Search for the cell housing the specified text and yield its (x, y) center coordinate. 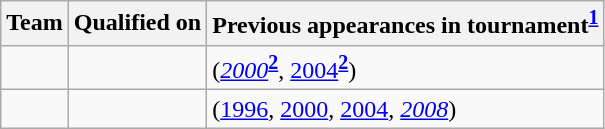
Previous appearances in tournament1 (406, 24)
Team (35, 24)
(20002, 20042) (406, 68)
Qualified on (137, 24)
(1996, 2000, 2004, 2008) (406, 109)
